Provide the [X, Y] coordinate of the cell's center where the given text is located.  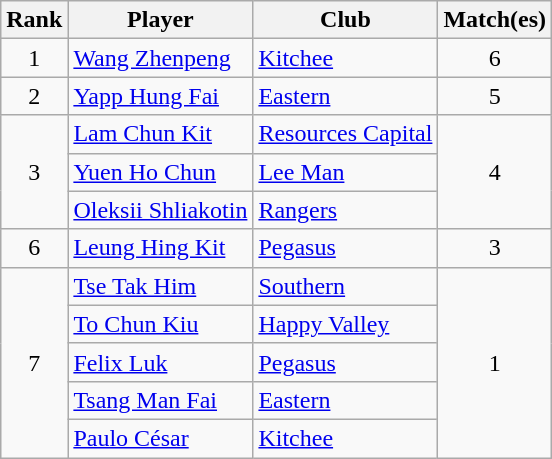
Yapp Hung Fai [160, 96]
2 [34, 96]
Paulo César [160, 438]
Felix Luk [160, 362]
Club [346, 20]
Tse Tak Him [160, 286]
Leung Hing Kit [160, 248]
Oleksii Shliakotin [160, 210]
Southern [346, 286]
Lam Chun Kit [160, 134]
Match(es) [495, 20]
Rank [34, 20]
5 [495, 96]
Tsang Man Fai [160, 400]
Rangers [346, 210]
Lee Man [346, 172]
4 [495, 172]
Resources Capital [346, 134]
Happy Valley [346, 324]
Yuen Ho Chun [160, 172]
Player [160, 20]
Wang Zhenpeng [160, 58]
7 [34, 362]
To Chun Kiu [160, 324]
